Locate the cell with the specified text and output its (X, Y) center coordinate. 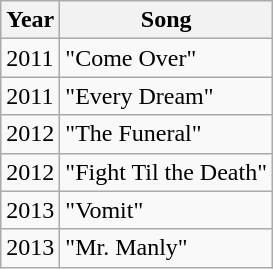
"Vomit" (166, 210)
"Every Dream" (166, 96)
"Come Over" (166, 58)
"Fight Til the Death" (166, 172)
"Mr. Manly" (166, 248)
Song (166, 20)
"The Funeral" (166, 134)
Year (30, 20)
